Provide the (X, Y) coordinate of the cell's center where the given text is located.  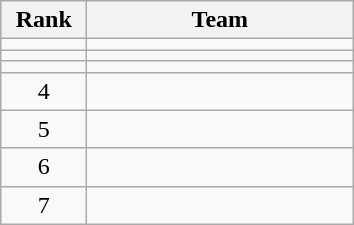
7 (44, 205)
4 (44, 91)
Rank (44, 20)
5 (44, 129)
6 (44, 167)
Team (220, 20)
